Locate the cell with the specified text and output its (x, y) center coordinate. 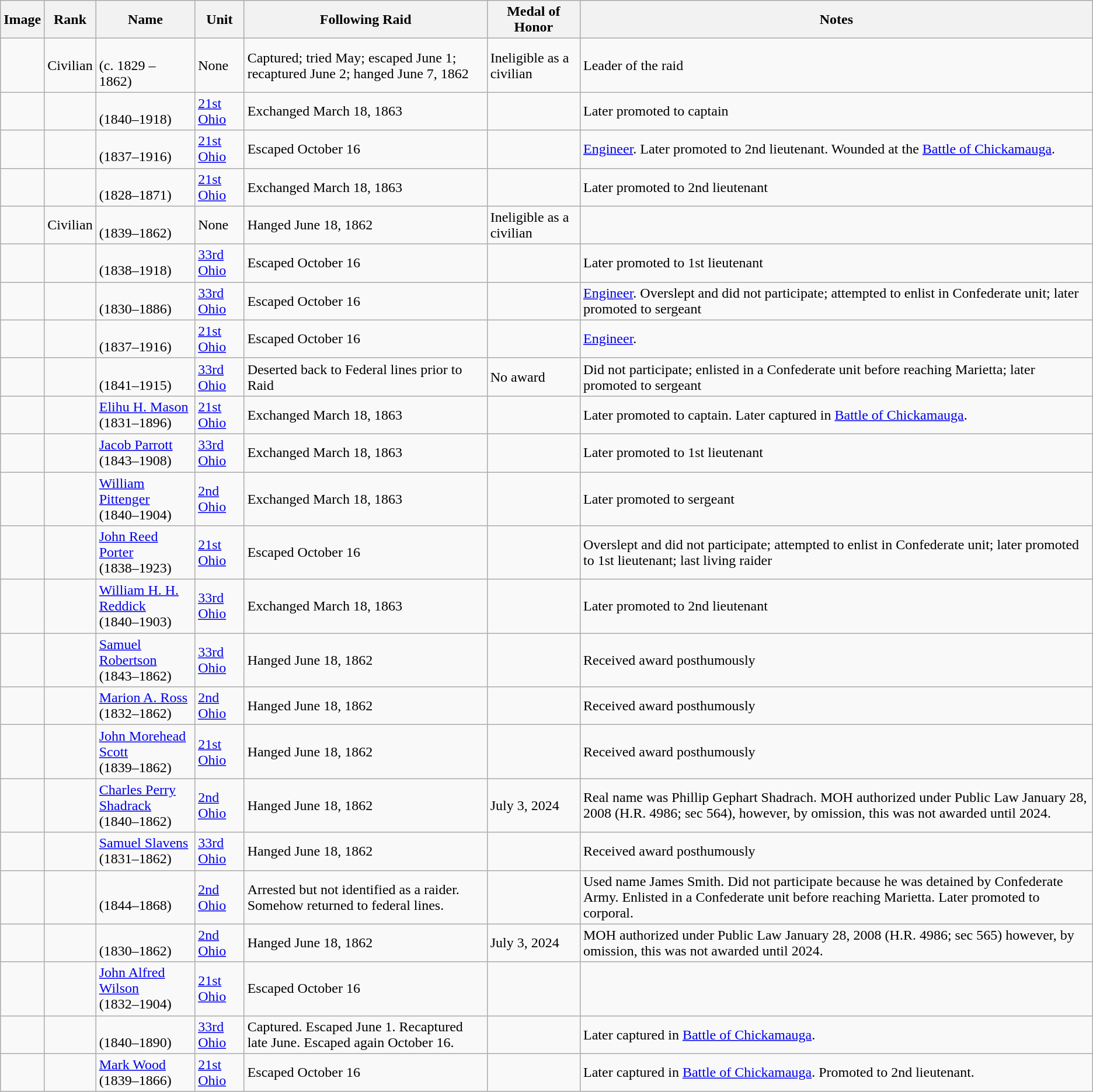
(1841–1915) (145, 377)
John Reed Porter(1838–1923) (145, 553)
(1838–1918) (145, 263)
(1840–1890) (145, 1034)
(c. 1829 – 1862) (145, 65)
Later promoted to captain. Later captured in Battle of Chickamauga. (836, 414)
Engineer. Overslept and did not participate; attempted to enlist in Confederate unit; later promoted to sergeant (836, 301)
Following Raid (366, 20)
Medal of Honor (534, 20)
Later captured in Battle of Chickamauga. (836, 1034)
Arrested but not identified as a raider. Somehow returned to federal lines. (366, 897)
Mark Wood(1839–1866) (145, 1073)
Samuel Robertson(1843–1862) (145, 660)
Did not participate; enlisted in a Confederate unit before reaching Marietta; later promoted to sergeant (836, 377)
(1830–1862) (145, 943)
Unit (220, 20)
Rank (70, 20)
Elihu H. Mason(1831–1896) (145, 414)
John Alfred Wilson(1832–1904) (145, 989)
Engineer. Later promoted to 2nd lieutenant. Wounded at the Battle of Chickamauga. (836, 149)
Charles Perry Shadrack(1840–1862) (145, 805)
Later promoted to captain (836, 111)
William Pittenger(1840–1904) (145, 498)
William H. H. Reddick(1840–1903) (145, 606)
Notes (836, 20)
Captured; tried May; escaped June 1; recaptured June 2; hanged June 7, 1862 (366, 65)
Image (22, 20)
Engineer. (836, 339)
Later captured in Battle of Chickamauga. Promoted to 2nd lieutenant. (836, 1073)
(1839–1862) (145, 225)
Name (145, 20)
Overslept and did not participate; attempted to enlist in Confederate unit; later promoted to 1st lieutenant; last living raider (836, 553)
Leader of the raid (836, 65)
(1844–1868) (145, 897)
Later promoted to sergeant (836, 498)
(1828–1871) (145, 187)
Marion A. Ross(1832–1862) (145, 706)
Deserted back to Federal lines prior to Raid (366, 377)
MOH authorized under Public Law January 28, 2008 (H.R. 4986; sec 565) however, by omission, this was not awarded until 2024. (836, 943)
(1830–1886) (145, 301)
No award (534, 377)
Samuel Slavens(1831–1862) (145, 851)
Jacob Parrott(1843–1908) (145, 453)
John Morehead Scott(1839–1862) (145, 752)
(1840–1918) (145, 111)
Captured. Escaped June 1. Recaptured late June. Escaped again October 16. (366, 1034)
